Detect which cell encompasses the target text, then output its (x, y) center coordinate. 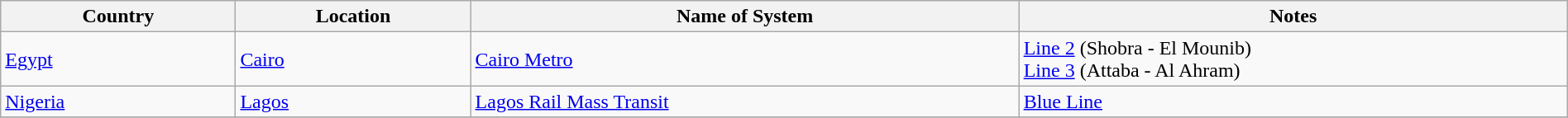
Egypt (118, 59)
Country (118, 17)
Blue Line (1293, 101)
Lagos (353, 101)
Location (353, 17)
Name of System (744, 17)
Cairo (353, 59)
Notes (1293, 17)
Cairo Metro (744, 59)
Line 2 (Shobra - El Mounib)Line 3 (Attaba - Al Ahram) (1293, 59)
Lagos Rail Mass Transit (744, 101)
Nigeria (118, 101)
